Return the (x, y) coordinate for the center point of the cell that contains the specified text.  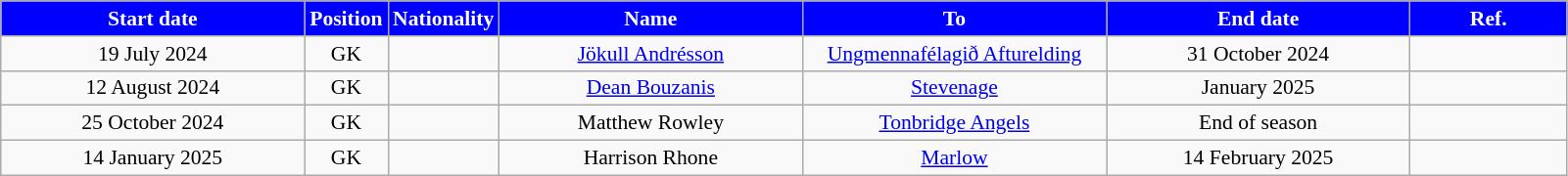
25 October 2024 (153, 123)
Matthew Rowley (650, 123)
31 October 2024 (1259, 54)
End of season (1259, 123)
Tonbridge Angels (954, 123)
Position (347, 19)
14 February 2025 (1259, 158)
Ungmennafélagið Afturelding (954, 54)
Dean Bouzanis (650, 88)
Stevenage (954, 88)
Ref. (1489, 19)
To (954, 19)
12 August 2024 (153, 88)
Jökull Andrésson (650, 54)
Marlow (954, 158)
19 July 2024 (153, 54)
Harrison Rhone (650, 158)
14 January 2025 (153, 158)
Name (650, 19)
January 2025 (1259, 88)
Nationality (443, 19)
End date (1259, 19)
Start date (153, 19)
